Capture the cell that displays the provided text and extract its [X, Y] central coordinate. 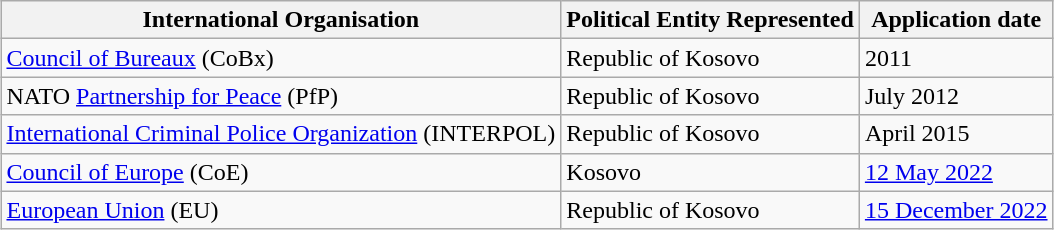
15 December 2022 [956, 210]
Council of Bureaux (CoBx) [281, 58]
Application date [956, 20]
Kosovo [710, 172]
NATO Partnership for Peace (PfP) [281, 96]
International Criminal Police Organization (INTERPOL) [281, 134]
2011 [956, 58]
April 2015 [956, 134]
July 2012 [956, 96]
European Union (EU) [281, 210]
12 May 2022 [956, 172]
International Organisation [281, 20]
Political Entity Represented [710, 20]
Council of Europe (CoE) [281, 172]
